Provide the (X, Y) coordinate of the cell's center where the given text is located.  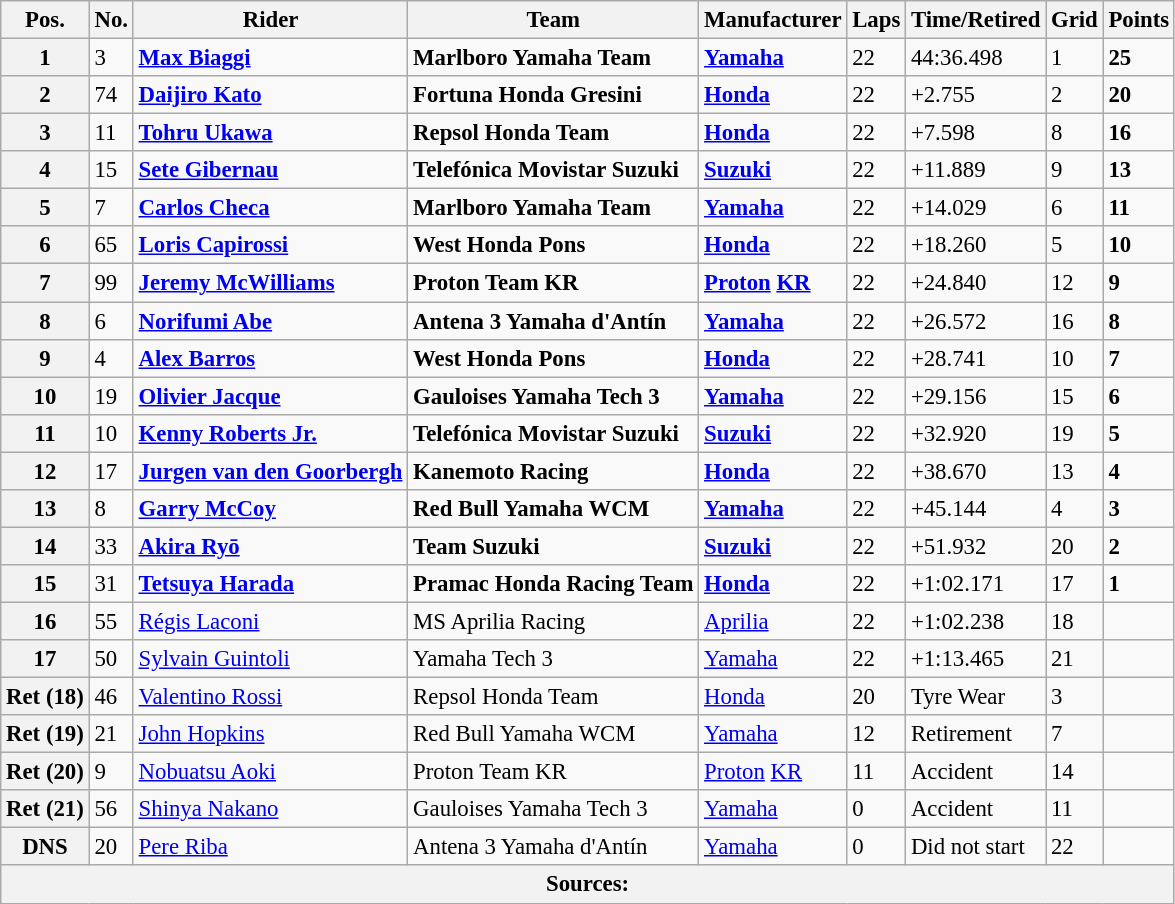
Sources: (588, 885)
Ret (21) (45, 809)
+28.741 (976, 358)
+51.932 (976, 546)
Akira Ryō (270, 546)
Ret (20) (45, 772)
+14.029 (976, 208)
Fortuna Honda Gresini (554, 95)
44:36.498 (976, 58)
Max Biaggi (270, 58)
Ret (18) (45, 697)
Garry McCoy (270, 509)
Time/Retired (976, 20)
+45.144 (976, 509)
Loris Capirossi (270, 245)
+1:02.238 (976, 621)
DNS (45, 847)
+32.920 (976, 433)
74 (111, 95)
Sylvain Guintoli (270, 659)
Shinya Nakano (270, 809)
+24.840 (976, 283)
Alex Barros (270, 358)
56 (111, 809)
John Hopkins (270, 734)
Ret (19) (45, 734)
Carlos Checa (270, 208)
+2.755 (976, 95)
55 (111, 621)
Kanemoto Racing (554, 471)
Pos. (45, 20)
Régis Laconi (270, 621)
+26.572 (976, 321)
Aprilia (773, 621)
Tohru Ukawa (270, 133)
+29.156 (976, 396)
25 (1138, 58)
Jeremy McWilliams (270, 283)
18 (1074, 621)
+38.670 (976, 471)
No. (111, 20)
Olivier Jacque (270, 396)
Tyre Wear (976, 697)
Valentino Rossi (270, 697)
65 (111, 245)
31 (111, 584)
Yamaha Tech 3 (554, 659)
Did not start (976, 847)
+1:13.465 (976, 659)
Pere Riba (270, 847)
+1:02.171 (976, 584)
Norifumi Abe (270, 321)
+11.889 (976, 170)
99 (111, 283)
+18.260 (976, 245)
33 (111, 546)
50 (111, 659)
46 (111, 697)
Laps (876, 20)
Points (1138, 20)
Sete Gibernau (270, 170)
MS Aprilia Racing (554, 621)
Rider (270, 20)
Jurgen van den Goorbergh (270, 471)
Grid (1074, 20)
Kenny Roberts Jr. (270, 433)
Manufacturer (773, 20)
Team (554, 20)
+7.598 (976, 133)
Retirement (976, 734)
Daijiro Kato (270, 95)
Team Suzuki (554, 546)
Nobuatsu Aoki (270, 772)
Tetsuya Harada (270, 584)
Pramac Honda Racing Team (554, 584)
